Return [x, y] of the center of cell containing provided text 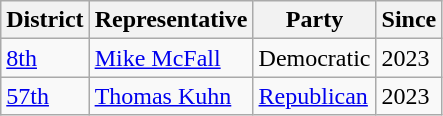
8th [45, 58]
Republican [314, 96]
57th [45, 96]
Representative [171, 20]
Democratic [314, 58]
Mike McFall [171, 58]
Since [409, 20]
Thomas Kuhn [171, 96]
Party [314, 20]
District [45, 20]
